Extract the (X, Y) coordinate from the center of the cell holding the provided text.  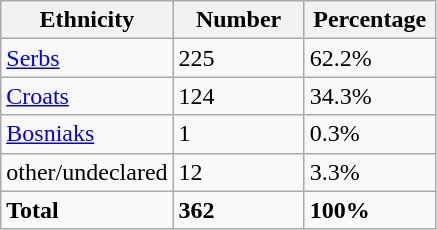
other/undeclared (87, 172)
Ethnicity (87, 20)
1 (238, 134)
124 (238, 96)
3.3% (370, 172)
62.2% (370, 58)
Croats (87, 96)
362 (238, 210)
0.3% (370, 134)
Percentage (370, 20)
Total (87, 210)
34.3% (370, 96)
Bosniaks (87, 134)
100% (370, 210)
Number (238, 20)
Serbs (87, 58)
225 (238, 58)
12 (238, 172)
